Locate the cell with the specified text and output its [X, Y] center coordinate. 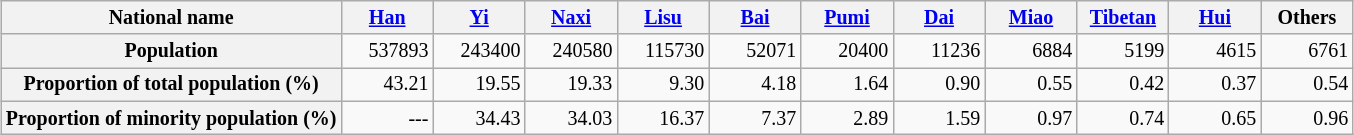
4615 [1215, 52]
Yi [479, 18]
52071 [755, 52]
Bai [755, 18]
2.89 [847, 118]
Hui [1215, 18]
19.33 [571, 84]
4.18 [755, 84]
6884 [1031, 52]
19.55 [479, 84]
Others [1307, 18]
Han [387, 18]
0.96 [1307, 118]
115730 [663, 52]
537893 [387, 52]
Population [171, 52]
0.37 [1215, 84]
7.37 [755, 118]
Proportion of minority population (%) [171, 118]
Pumi [847, 18]
1.64 [847, 84]
Lisu [663, 18]
0.54 [1307, 84]
5199 [1123, 52]
Dai [939, 18]
34.03 [571, 118]
Naxi [571, 18]
16.37 [663, 118]
240580 [571, 52]
11236 [939, 52]
9.30 [663, 84]
0.42 [1123, 84]
6761 [1307, 52]
34.43 [479, 118]
0.55 [1031, 84]
Tibetan [1123, 18]
1.59 [939, 118]
0.65 [1215, 118]
0.74 [1123, 118]
Miao [1031, 18]
Proportion of total population (%) [171, 84]
0.90 [939, 84]
243400 [479, 52]
National name [171, 18]
--- [387, 118]
0.97 [1031, 118]
43.21 [387, 84]
20400 [847, 52]
